For the text-containing cell, return its midpoint in [x, y] coordinate format. 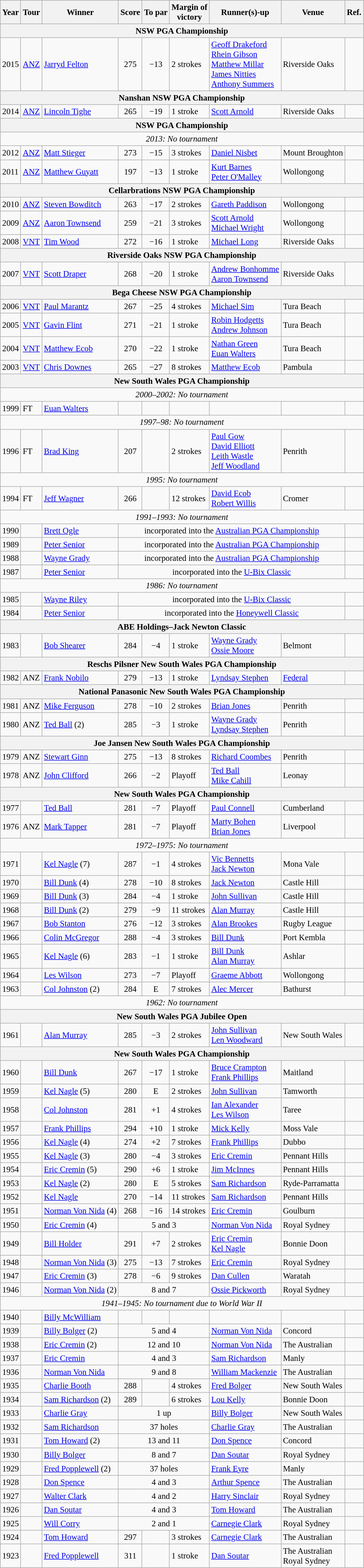
1940 [11, 1317]
Tim Wood [80, 241]
Matthew Guyatt [80, 172]
1963 [11, 989]
1965 [11, 956]
Arthur Spence [245, 1482]
Colin McGregor [80, 938]
1924 [11, 1537]
290 [130, 1170]
Joe Jansen New South Wales PGA Championship [182, 743]
Mark Tapper [80, 827]
Fred Popplewell [80, 1556]
Riverside Oaks NSW PGA Championship [182, 255]
To par [156, 12]
1955 [11, 1156]
Reschs Pilsner New South Wales PGA Championship [182, 664]
1994 [11, 498]
12 strokes [189, 498]
Harry Sinclair [245, 1496]
1986: No tournament [182, 586]
1983 [11, 645]
276 [130, 924]
1961 [11, 1035]
Tour [31, 12]
287 [130, 864]
Lyndsay Stephen [245, 678]
David Ecob Robert Willis [245, 498]
Alan Brookes [245, 924]
Maitland [313, 1073]
Liverpool [313, 827]
2014 [11, 112]
Ashlar [313, 956]
Leonay [313, 776]
291 [130, 1243]
Nathan Green Euan Walters [245, 349]
1964 [11, 975]
1937 [11, 1358]
Aaron Townsend [80, 222]
1 up [164, 1413]
Cumberland [313, 808]
Kel Nagle (2) [80, 1183]
Gareth Paddison [245, 204]
Richard Coombes [245, 757]
The AustralianRoyal Sydney [313, 1556]
Norman Von Nida (4) [80, 1211]
Belmont [313, 645]
294 [130, 1129]
Paul Connell [245, 808]
Will Corry [80, 1523]
Tom Howard (2) [80, 1441]
Brian Jones [245, 706]
2008 [11, 241]
2007 [11, 274]
+6 [156, 1170]
New South Wales PGA Jubilee Open [182, 1016]
Steven Bowditch [80, 204]
Mona Vale [313, 864]
2006 [11, 306]
2005 [11, 325]
1957 [11, 1129]
Bega Cheese NSW PGA Championship [182, 293]
1981 [11, 706]
−27 [156, 367]
Michael Long [245, 241]
13 and 11 [164, 1441]
Eric Cremin (4) [80, 1225]
Ted Ball (2) [80, 724]
Robin Hodgetts Andrew Johnson [245, 325]
Frank Eyre [245, 1468]
1939 [11, 1331]
Ref. [354, 12]
1968 [11, 910]
Nanshan NSW PGA Championship [182, 98]
Lincoln Tighe [80, 112]
John Sullivan Len Woodward [245, 1035]
1977 [11, 808]
1987 [11, 572]
Mike Ferguson [80, 706]
Geoff Drakeford Rhein Gibson Matthew Millar James Nitties Anthony Summers [245, 64]
−15 [156, 153]
Stewart Ginn [80, 757]
Wayne Grady Ossie Moore [245, 645]
Bruce Crampton Frank Phillips [245, 1073]
Paul Marantz [80, 306]
263 [130, 204]
Kel Nagle (4) [80, 1142]
Tamworth [313, 1091]
197 [130, 172]
1948 [11, 1262]
Matt Stieger [80, 153]
1990 [11, 531]
Sam Richardson (2) [80, 1400]
1959 [11, 1091]
Ted Ball [80, 808]
1938 [11, 1344]
Andrew Bonhomme Aaron Townsend [245, 274]
1927 [11, 1496]
1928 [11, 1482]
Bill Dunk (4) [80, 883]
Bill Holder [80, 1243]
1958 [11, 1110]
Bill Dunk Alan Murray [245, 956]
Dubbo [313, 1142]
Fred Bolger [245, 1386]
Venue [313, 12]
Norman Von Nida (3) [80, 1262]
9 strokes [189, 1276]
1996 [11, 451]
incorporated into the Honeywell Classic [232, 613]
−12 [156, 924]
Mick Kelly [245, 1129]
Charlie Booth [80, 1386]
Eric Cremin (2) [80, 1344]
1941–1945: No tournament due to World War II [182, 1303]
Gavin Flint [80, 325]
5 strokes [189, 1183]
1991–1993: No tournament [182, 517]
1989 [11, 544]
1995: No tournament [182, 480]
Bathurst [313, 989]
Col Johnston (2) [80, 989]
1978 [11, 776]
1970 [11, 883]
Billy Bolger (2) [80, 1331]
2012 [11, 153]
1967 [11, 924]
1976 [11, 827]
2015 [11, 64]
Wayne Grady [80, 558]
289 [130, 1400]
Col Johnston [80, 1110]
1946 [11, 1290]
1951 [11, 1211]
John Clifford [80, 776]
9 and 8 [164, 1372]
1984 [11, 613]
2009 [11, 222]
Eric Cremin (3) [80, 1276]
Goulburn [313, 1211]
1954 [11, 1170]
1930 [11, 1455]
1952 [11, 1197]
Kel Nagle (5) [80, 1091]
Federal [313, 678]
Ryde-Parramatta [313, 1183]
259 [130, 222]
−25 [156, 306]
Scott Draper [80, 274]
1929 [11, 1468]
−2 [156, 776]
1969 [11, 896]
Michael Sim [245, 306]
12 and 10 [164, 1344]
Scott Arnold Michael Wright [245, 222]
1985 [11, 600]
National Panasonic New South Wales PGA Championship [182, 692]
5 and 3 [164, 1225]
+2 [156, 1142]
Ian Alexander Les Wilson [245, 1110]
1960 [11, 1073]
2004 [11, 349]
1934 [11, 1400]
Moss Vale [313, 1129]
1982 [11, 678]
Rugby League [313, 924]
1947 [11, 1276]
1936 [11, 1372]
Eric Cremin Kel Nagle [245, 1243]
Bob Shearer [80, 645]
Daniel Nisbet [245, 153]
2013: No tournament [182, 139]
Jim McInnes [245, 1170]
207 [130, 451]
Fred Popplewell (2) [80, 1468]
5 and 4 [164, 1331]
1956 [11, 1142]
1926 [11, 1510]
2010 [11, 204]
Brett Ogle [80, 531]
Chris Downes [80, 367]
1966 [11, 938]
2 and 1 [164, 1523]
2000–2002: No tournament [182, 395]
Marty Bohen Brian Jones [245, 827]
Score [130, 12]
Kurt Barnes Peter O'Malley [245, 172]
2011 [11, 172]
1980 [11, 724]
Les Wilson [80, 975]
274 [130, 1142]
1971 [11, 864]
272 [130, 241]
Billy McWilliam [80, 1317]
Winner [80, 12]
1932 [11, 1427]
−22 [156, 349]
Kel Nagle (6) [80, 956]
−20 [156, 274]
14 strokes [189, 1211]
271 [130, 325]
1979 [11, 757]
Euan Walters [80, 409]
Paul Gow David Elliott Leith Wastle Jeff Woodland [245, 451]
1935 [11, 1386]
Wayne Grady Lyndsay Stephen [245, 724]
Eric Cremin (5) [80, 1170]
Kel Nagle (7) [80, 864]
Port Kembla [313, 938]
1972–1975: No tournament [182, 845]
+7 [156, 1243]
−6 [156, 1276]
1925 [11, 1523]
Graeme Abbott [245, 975]
+1 [156, 1110]
Jarryd Felton [80, 64]
1923 [11, 1556]
1997–98: No tournament [182, 423]
4 and 2 [164, 1496]
Kel Nagle [80, 1197]
Dan Cullen [245, 1276]
1953 [11, 1183]
1949 [11, 1243]
1988 [11, 558]
Mount Broughton [313, 153]
Walter Clark [80, 1496]
ABE Holdings–Jack Newton Classic [182, 627]
Ted Ball Mike Cahill [245, 776]
Jack Newton [245, 883]
Year [11, 12]
283 [130, 956]
Pambula [313, 367]
297 [130, 1537]
Norman Von Nida (2) [80, 1290]
Bob Stanton [80, 924]
+10 [156, 1129]
2003 [11, 367]
Lou Kelly [245, 1400]
Jeff Wagner [80, 498]
Bill Dunk (3) [80, 896]
311 [130, 1556]
Runner(s)-up [245, 12]
−9 [156, 910]
Bill Dunk (2) [80, 910]
Vic Bennetts Jack Newton [245, 864]
Kel Nagle (3) [80, 1156]
Taree [313, 1110]
Alec Mercer [245, 989]
Cellarbrations NSW PGA Championship [182, 190]
1999 [11, 409]
William Mackenzie [245, 1372]
Scott Arnold [245, 112]
Wayne Riley [80, 600]
1950 [11, 1225]
6 strokes [189, 1400]
Brad King [80, 451]
Ossie Pickworth [245, 1290]
Waratah [313, 1276]
1931 [11, 1441]
Margin ofvictory [189, 12]
−19 [156, 112]
−14 [156, 1197]
1933 [11, 1413]
1962: No tournament [182, 1002]
Cromer [313, 498]
Frank Nobilo [80, 678]
